Determine the (x, y) coordinate at the center of the cell enclosing the given text.  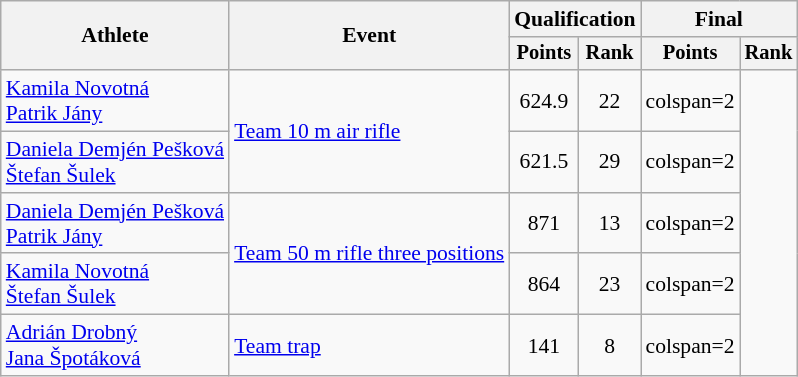
29 (610, 162)
Team trap (369, 346)
13 (610, 224)
Final (720, 19)
864 (544, 284)
Kamila NovotnáPatrik Jány (115, 100)
Athlete (115, 36)
Team 50 m rifle three positions (369, 254)
22 (610, 100)
8 (610, 346)
Kamila NovotnáŠtefan Šulek (115, 284)
871 (544, 224)
621.5 (544, 162)
624.9 (544, 100)
Adrián DrobnýJana Špotáková (115, 346)
Event (369, 36)
Qualification (574, 19)
141 (544, 346)
23 (610, 284)
Team 10 m air rifle (369, 131)
Daniela Demjén PeškováPatrik Jány (115, 224)
Daniela Demjén PeškováŠtefan Šulek (115, 162)
